Detect which cell encompasses the target text, then output its (X, Y) center coordinate. 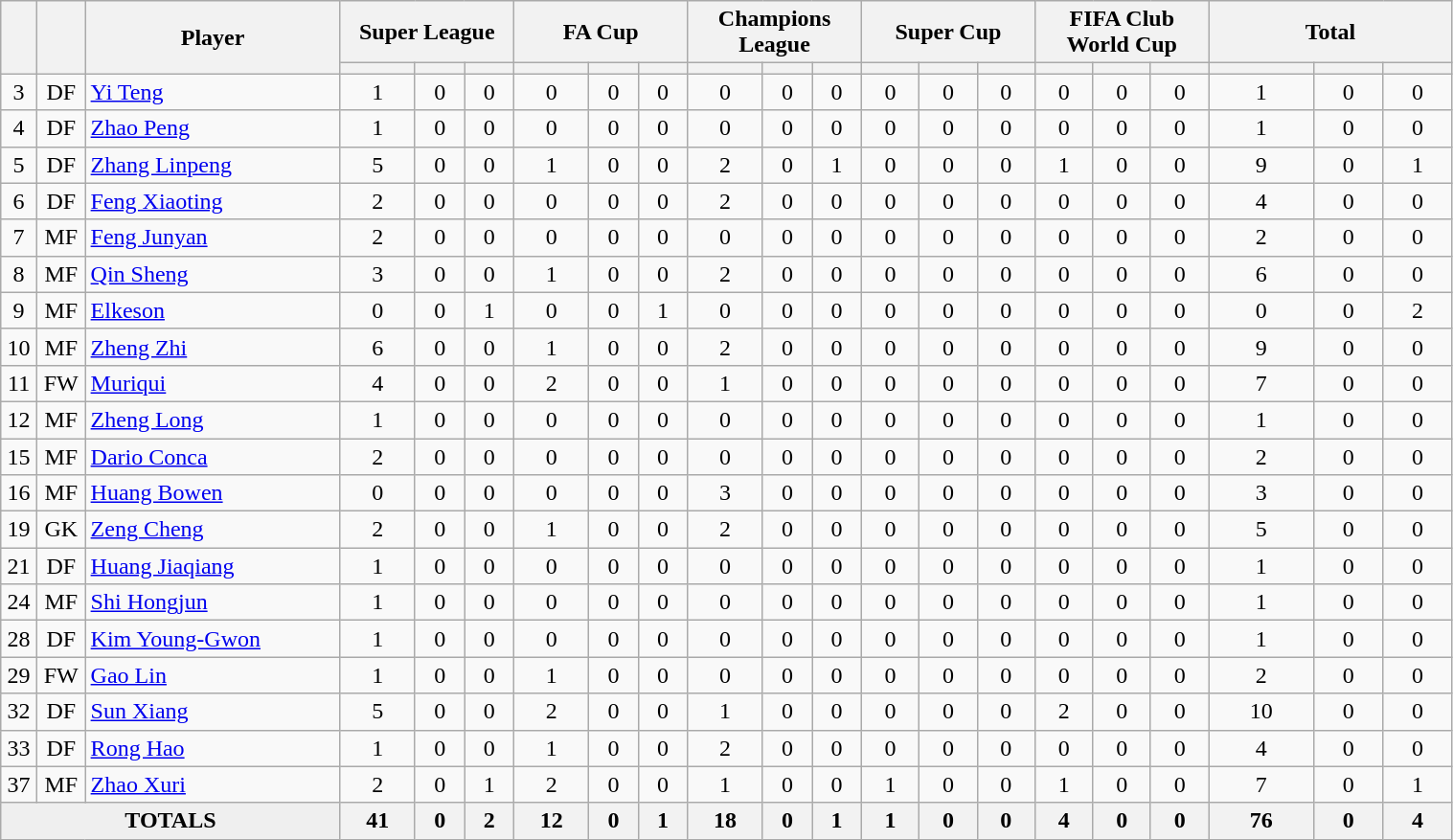
18 (725, 821)
Huang Bowen (213, 493)
Elkeson (213, 310)
32 (19, 712)
Super Cup (948, 33)
Zeng Cheng (213, 530)
41 (377, 821)
Sun Xiang (213, 712)
Champions League (774, 33)
8 (19, 274)
Feng Xiaoting (213, 201)
15 (19, 457)
Feng Junyan (213, 238)
Zheng Zhi (213, 347)
28 (19, 639)
Muriqui (213, 383)
16 (19, 493)
29 (19, 675)
GK (61, 530)
11 (19, 383)
19 (19, 530)
Zhao Xuri (213, 784)
Yi Teng (213, 92)
Gao Lin (213, 675)
Super League (427, 33)
76 (1261, 821)
33 (19, 748)
Huang Jiaqiang (213, 566)
Kim Young-Gwon (213, 639)
Shi Hongjun (213, 602)
FA Cup (602, 33)
Zhang Linpeng (213, 165)
Rong Hao (213, 748)
Total (1330, 33)
21 (19, 566)
FIFA Club World Cup (1123, 33)
Zhao Peng (213, 128)
Player (213, 37)
Dario Conca (213, 457)
Qin Sheng (213, 274)
37 (19, 784)
24 (19, 602)
Zheng Long (213, 420)
TOTALS (170, 821)
